Pinpoint the cell where the given text exists, returning its (x, y) midpoint coordinate. 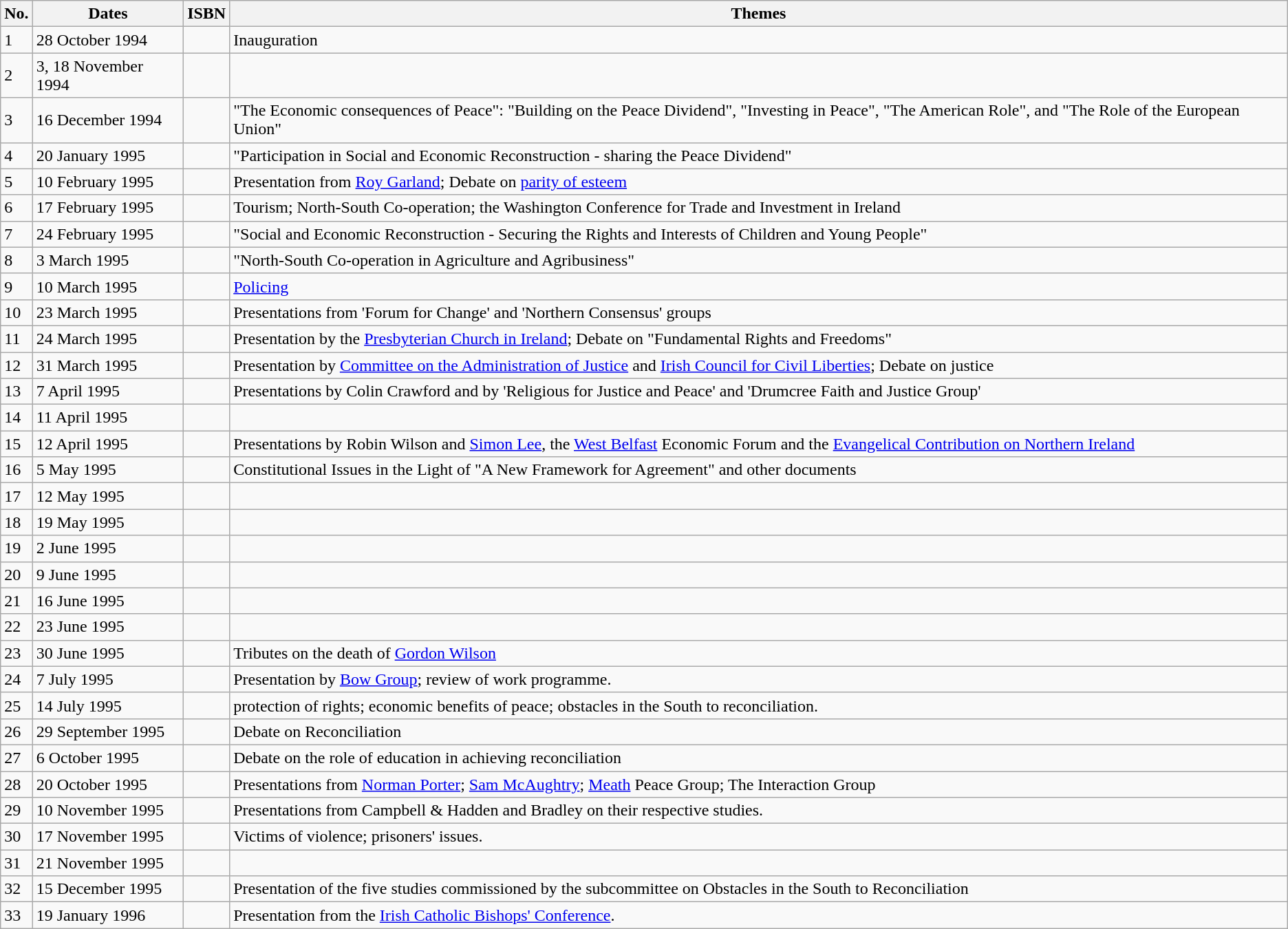
12 April 1995 (107, 444)
5 (17, 182)
20 (17, 575)
9 (17, 286)
2 (17, 76)
18 (17, 522)
25 (17, 705)
28 (17, 784)
14 (17, 418)
Presentation by Committee on the Administration of Justice and Irish Council for Civil Liberties; Debate on justice (759, 365)
19 (17, 548)
Themes (759, 14)
14 July 1995 (107, 705)
"Participation in Social and Economic Reconstruction - sharing the Peace Dividend" (759, 156)
1 (17, 40)
28 October 1994 (107, 40)
Tributes on the death of Gordon Wilson (759, 653)
10 November 1995 (107, 811)
5 May 1995 (107, 470)
24 March 1995 (107, 339)
24 (17, 679)
Presentations from Campbell & Hadden and Bradley on their respective studies. (759, 811)
29 September 1995 (107, 732)
Presentations by Colin Crawford and by 'Religious for Justice and Peace' and 'Drumcree Faith and Justice Group' (759, 392)
21 (17, 601)
26 (17, 732)
30 (17, 837)
12 May 1995 (107, 496)
Presentation from Roy Garland; Debate on parity of esteem (759, 182)
Presentations from 'Forum for Change' and 'Northern Consensus' groups (759, 312)
11 (17, 339)
17 (17, 496)
29 (17, 811)
13 (17, 392)
31 (17, 863)
31 March 1995 (107, 365)
11 April 1995 (107, 418)
23 (17, 653)
4 (17, 156)
20 January 1995 (107, 156)
23 June 1995 (107, 627)
21 November 1995 (107, 863)
10 February 1995 (107, 182)
12 (17, 365)
Presentation by the Presbyterian Church in Ireland; Debate on "Fundamental Rights and Freedoms" (759, 339)
32 (17, 889)
Presentations from Norman Porter; Sam McAughtry; Meath Peace Group; The Interaction Group (759, 784)
ISBN (206, 14)
16 (17, 470)
Debate on Reconciliation (759, 732)
19 January 1996 (107, 915)
6 October 1995 (107, 758)
7 April 1995 (107, 392)
30 June 1995 (107, 653)
9 June 1995 (107, 575)
No. (17, 14)
24 February 1995 (107, 234)
27 (17, 758)
protection of rights; economic benefits of peace; obstacles in the South to reconciliation. (759, 705)
3 (17, 120)
33 (17, 915)
8 (17, 260)
Policing (759, 286)
3 March 1995 (107, 260)
17 November 1995 (107, 837)
7 July 1995 (107, 679)
Presentations by Robin Wilson and Simon Lee, the West Belfast Economic Forum and the Evangelical Contribution on Northern Ireland (759, 444)
Victims of violence; prisoners' issues. (759, 837)
10 March 1995 (107, 286)
15 December 1995 (107, 889)
16 June 1995 (107, 601)
"Social and Economic Reconstruction - Securing the Rights and Interests of Children and Young People" (759, 234)
22 (17, 627)
19 May 1995 (107, 522)
3, 18 November 1994 (107, 76)
Presentation by Bow Group; review of work programme. (759, 679)
"North-South Co-operation in Agriculture and Agribusiness" (759, 260)
17 February 1995 (107, 208)
Tourism; North-South Co-operation; the Washington Conference for Trade and Investment in Ireland (759, 208)
16 December 1994 (107, 120)
23 March 1995 (107, 312)
Inauguration (759, 40)
10 (17, 312)
6 (17, 208)
Presentation from the Irish Catholic Bishops' Conference. (759, 915)
2 June 1995 (107, 548)
7 (17, 234)
Presentation of the five studies commissioned by the subcommittee on Obstacles in the South to Reconciliation (759, 889)
Debate on the role of education in achieving reconciliation (759, 758)
20 October 1995 (107, 784)
Dates (107, 14)
15 (17, 444)
Constitutional Issues in the Light of "A New Framework for Agreement" and other documents (759, 470)
